Identify which cell holds the provided text, then report its [X, Y] central coordinate. 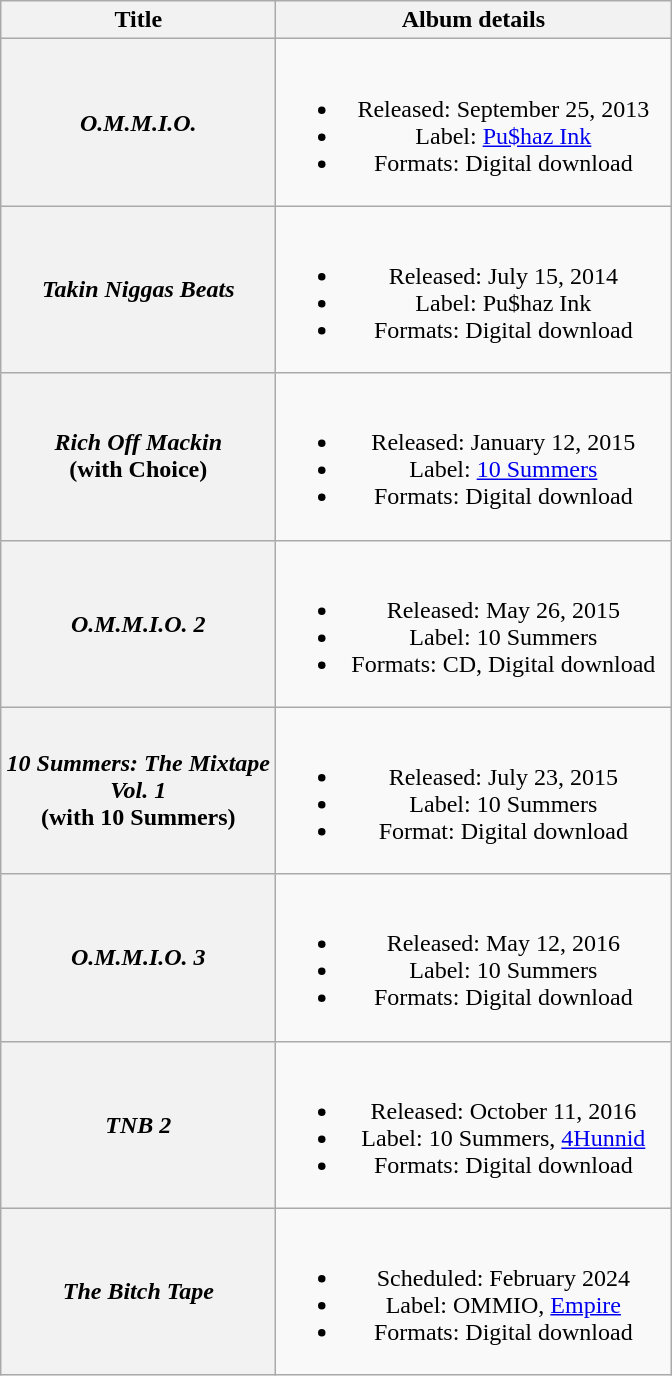
O.M.M.I.O. 3 [138, 958]
The Bitch Tape [138, 1292]
Released: October 11, 2016Label: 10 Summers, 4HunnidFormats: Digital download [474, 1124]
Released: July 23, 2015Label: 10 SummersFormat: Digital download [474, 790]
Released: May 26, 2015Label: 10 SummersFormats: CD, Digital download [474, 624]
Released: September 25, 2013Label: Pu$haz InkFormats: Digital download [474, 122]
Album details [474, 20]
10 Summers: The Mixtape Vol. 1(with 10 Summers) [138, 790]
Takin Niggas Beats [138, 290]
Title [138, 20]
O.M.M.I.O. 2 [138, 624]
Released: January 12, 2015Label: 10 SummersFormats: Digital download [474, 456]
O.M.M.I.O. [138, 122]
Scheduled: February 2024Label: OMMIO, EmpireFormats: Digital download [474, 1292]
TNB 2 [138, 1124]
Released: July 15, 2014Label: Pu$haz InkFormats: Digital download [474, 290]
Released: May 12, 2016Label: 10 SummersFormats: Digital download [474, 958]
Rich Off Mackin(with Choice) [138, 456]
